Extract the (x, y) coordinate from the center of the cell holding the provided text.  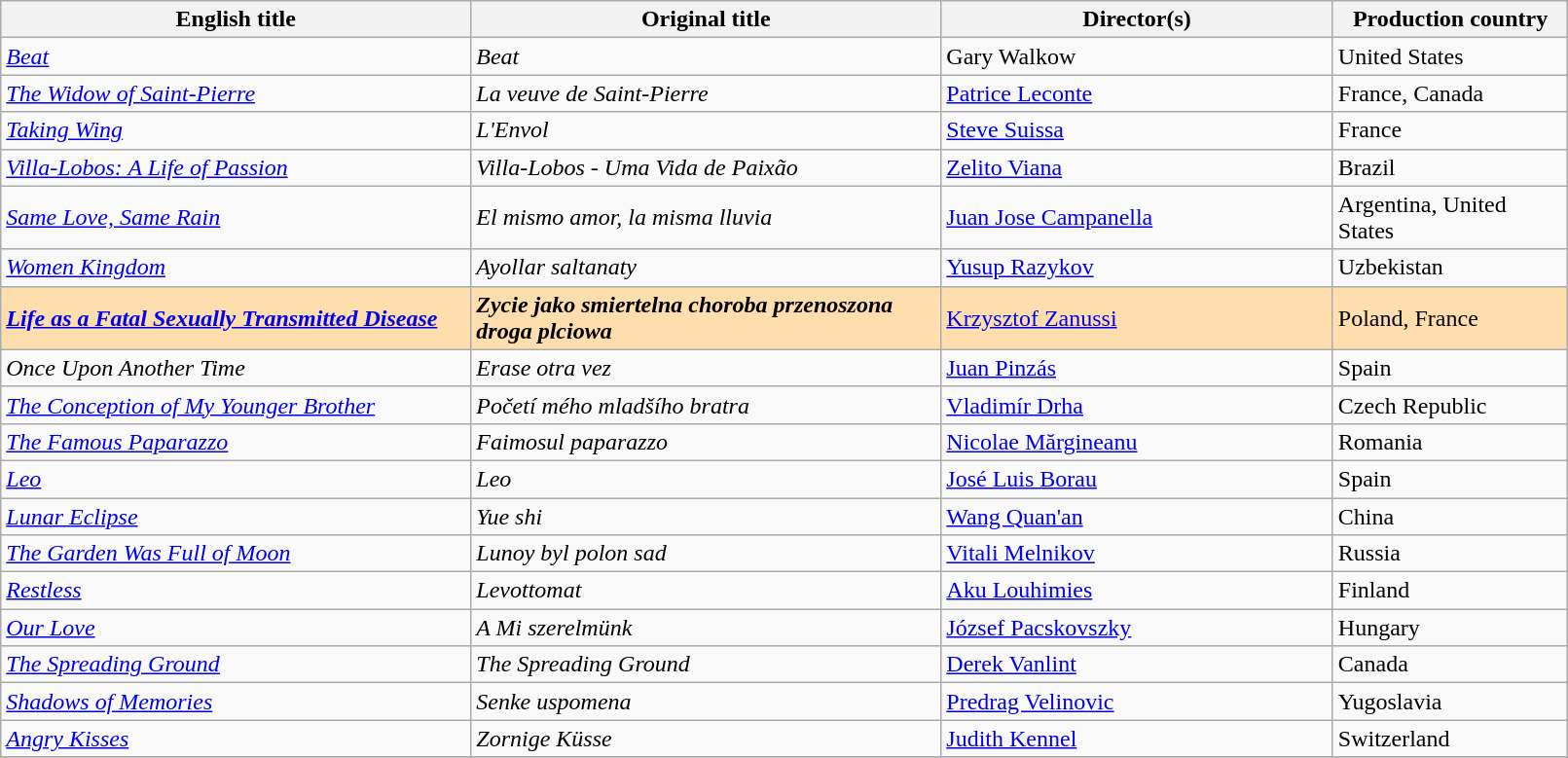
Juan Pinzás (1137, 368)
The Conception of My Younger Brother (236, 405)
La veuve de Saint-Pierre (707, 93)
Angry Kisses (236, 739)
Same Love, Same Rain (236, 218)
English title (236, 19)
Villa-Lobos - Uma Vida de Paixão (707, 167)
Brazil (1450, 167)
Aku Louhimies (1137, 591)
Argentina, United States (1450, 218)
Levottomat (707, 591)
Predrag Velinovic (1137, 702)
Ayollar saltanaty (707, 268)
Vitali Melnikov (1137, 554)
Switzerland (1450, 739)
Villa-Lobos: A Life of Passion (236, 167)
Poland, France (1450, 317)
Romania (1450, 442)
Hungary (1450, 628)
Krzysztof Zanussi (1137, 317)
Production country (1450, 19)
United States (1450, 56)
Finland (1450, 591)
Czech Republic (1450, 405)
Restless (236, 591)
Zornige Küsse (707, 739)
Nicolae Mărgineanu (1137, 442)
Our Love (236, 628)
China (1450, 517)
El mismo amor, la misma lluvia (707, 218)
Once Upon Another Time (236, 368)
Shadows of Memories (236, 702)
Uzbekistan (1450, 268)
Zycie jako smiertelna choroba przenoszona droga plciowa (707, 317)
L'Envol (707, 130)
Director(s) (1137, 19)
Juan Jose Campanella (1137, 218)
France (1450, 130)
Yusup Razykov (1137, 268)
Derek Vanlint (1137, 665)
Yugoslavia (1450, 702)
Life as a Fatal Sexually Transmitted Disease (236, 317)
Erase otra vez (707, 368)
Patrice Leconte (1137, 93)
Zelito Viana (1137, 167)
Yue shi (707, 517)
Women Kingdom (236, 268)
Russia (1450, 554)
Vladimír Drha (1137, 405)
Početí mého mladšího bratra (707, 405)
José Luis Borau (1137, 479)
Wang Quan'an (1137, 517)
Gary Walkow (1137, 56)
Senke uspomena (707, 702)
France, Canada (1450, 93)
Steve Suissa (1137, 130)
Taking Wing (236, 130)
Judith Kennel (1137, 739)
The Famous Paparazzo (236, 442)
Lunoy byl polon sad (707, 554)
A Mi szerelmünk (707, 628)
Original title (707, 19)
József Pacskovszky (1137, 628)
Faimosul paparazzo (707, 442)
Lunar Eclipse (236, 517)
The Widow of Saint-Pierre (236, 93)
The Garden Was Full of Moon (236, 554)
Canada (1450, 665)
